Capture the cell that displays the provided text and extract its (x, y) central coordinate. 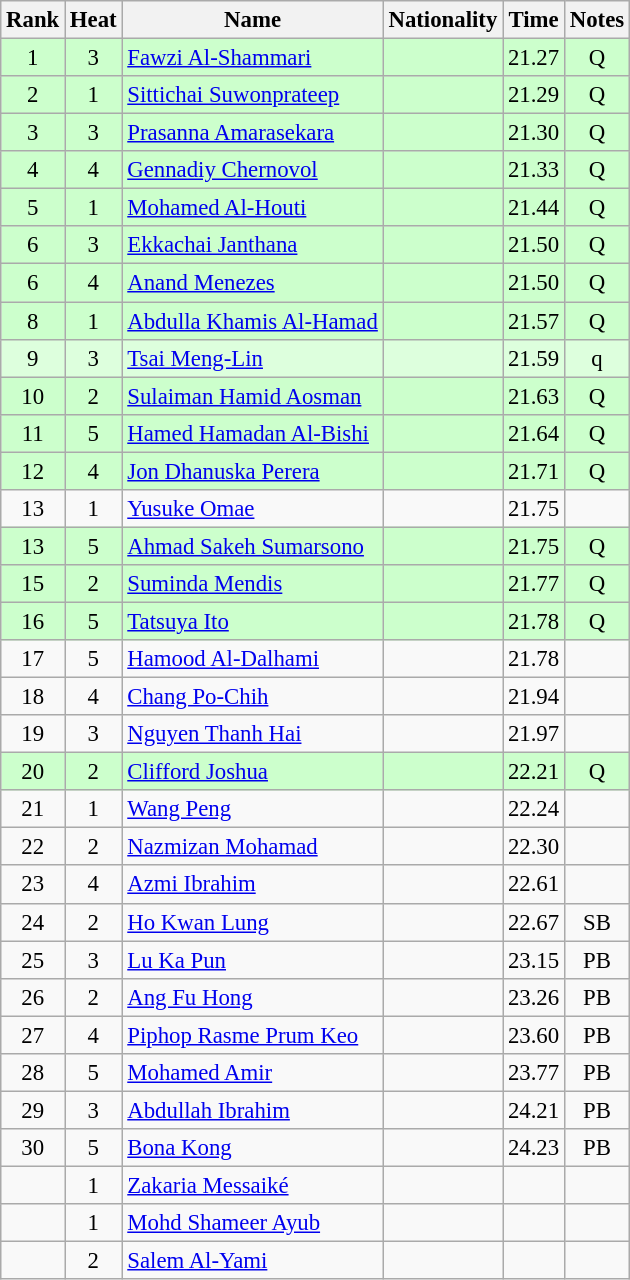
28 (33, 1073)
21.59 (534, 358)
22.67 (534, 922)
24.23 (534, 1148)
21.64 (534, 433)
16 (33, 621)
21.57 (534, 321)
Nationality (442, 20)
21.77 (534, 584)
30 (33, 1148)
Bona Kong (252, 1148)
Ang Fu Hong (252, 997)
Azmi Ibrahim (252, 885)
22.61 (534, 885)
SB (596, 922)
Salem Al-Yami (252, 1261)
22.30 (534, 847)
Tsai Meng-Lin (252, 358)
Heat (94, 20)
21.27 (534, 58)
21.71 (534, 471)
Anand Menezes (252, 283)
21.44 (534, 208)
Suminda Mendis (252, 584)
Ekkachai Janthana (252, 245)
Mohamed Al-Houti (252, 208)
21.30 (534, 133)
Fawzi Al-Shammari (252, 58)
Chang Po-Chih (252, 697)
21.33 (534, 170)
q (596, 358)
15 (33, 584)
19 (33, 734)
25 (33, 960)
10 (33, 396)
Hamed Hamadan Al-Bishi (252, 433)
27 (33, 1035)
22.24 (534, 809)
18 (33, 697)
Piphop Rasme Prum Keo (252, 1035)
23.60 (534, 1035)
Mohd Shameer Ayub (252, 1223)
Prasanna Amarasekara (252, 133)
Lu Ka Pun (252, 960)
21 (33, 809)
Mohamed Amir (252, 1073)
24 (33, 922)
Sulaiman Hamid Aosman (252, 396)
17 (33, 659)
12 (33, 471)
Tatsuya Ito (252, 621)
23.15 (534, 960)
24.21 (534, 1110)
Name (252, 20)
26 (33, 997)
11 (33, 433)
Hamood Al-Dalhami (252, 659)
Nguyen Thanh Hai (252, 734)
8 (33, 321)
21.97 (534, 734)
Ho Kwan Lung (252, 922)
Abdulla Khamis Al-Hamad (252, 321)
Zakaria Messaiké (252, 1185)
Sittichai Suwonprateep (252, 95)
Ahmad Sakeh Sumarsono (252, 546)
Notes (596, 20)
22 (33, 847)
Rank (33, 20)
Wang Peng (252, 809)
Abdullah Ibrahim (252, 1110)
20 (33, 772)
21.29 (534, 95)
23.77 (534, 1073)
Time (534, 20)
23 (33, 885)
Nazmizan Mohamad (252, 847)
Yusuke Omae (252, 509)
22.21 (534, 772)
21.63 (534, 396)
21.94 (534, 697)
Clifford Joshua (252, 772)
29 (33, 1110)
23.26 (534, 997)
Gennadiy Chernovol (252, 170)
Jon Dhanuska Perera (252, 471)
9 (33, 358)
